Return (x, y) of the center of cell containing provided text 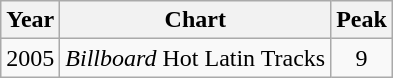
9 (362, 58)
Peak (362, 20)
Billboard Hot Latin Tracks (196, 58)
Chart (196, 20)
Year (30, 20)
2005 (30, 58)
